Extract the [x, y] coordinate from the center of the cell holding the provided text.  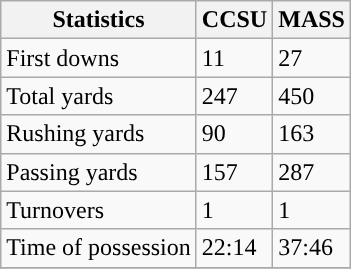
Turnovers [99, 210]
157 [234, 172]
MASS [312, 20]
90 [234, 134]
22:14 [234, 248]
27 [312, 58]
CCSU [234, 20]
Total yards [99, 96]
Passing yards [99, 172]
163 [312, 134]
First downs [99, 58]
11 [234, 58]
37:46 [312, 248]
247 [234, 96]
Statistics [99, 20]
Rushing yards [99, 134]
287 [312, 172]
450 [312, 96]
Time of possession [99, 248]
